Search for the cell housing the specified text and yield its (X, Y) center coordinate. 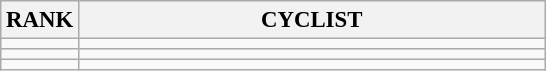
RANK (40, 20)
CYCLIST (312, 20)
